Locate the cell with the specified text and output its [x, y] center coordinate. 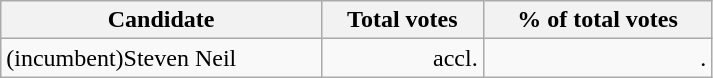
(incumbent)Steven Neil [162, 58]
Total votes [402, 20]
% of total votes [598, 20]
accl. [402, 58]
. [598, 58]
Candidate [162, 20]
